Search for the cell housing the specified text and yield its (x, y) center coordinate. 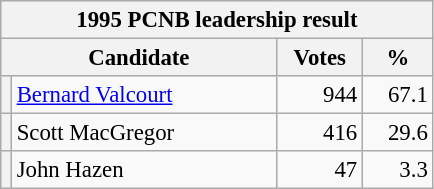
67.1 (398, 95)
Candidate (139, 58)
John Hazen (144, 170)
Votes (320, 58)
29.6 (398, 133)
47 (320, 170)
Scott MacGregor (144, 133)
Bernard Valcourt (144, 95)
416 (320, 133)
944 (320, 95)
3.3 (398, 170)
1995 PCNB leadership result (217, 20)
% (398, 58)
